From the cell containing the given text, extract its center point as (x, y) coordinate. 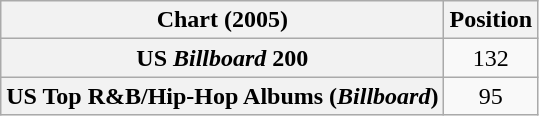
132 (491, 58)
US Billboard 200 (222, 58)
Position (491, 20)
US Top R&B/Hip-Hop Albums (Billboard) (222, 96)
Chart (2005) (222, 20)
95 (491, 96)
